Search for the cell housing the specified text and yield its [x, y] center coordinate. 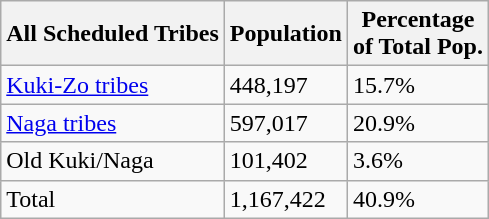
597,017 [286, 123]
40.9% [418, 199]
Total [113, 199]
Population [286, 34]
Kuki-Zo tribes [113, 85]
20.9% [418, 123]
101,402 [286, 161]
Naga tribes [113, 123]
448,197 [286, 85]
Old Kuki/Naga [113, 161]
1,167,422 [286, 199]
All Scheduled Tribes [113, 34]
3.6% [418, 161]
Percentageof Total Pop. [418, 34]
15.7% [418, 85]
